For the text-containing cell, return its midpoint in [x, y] coordinate format. 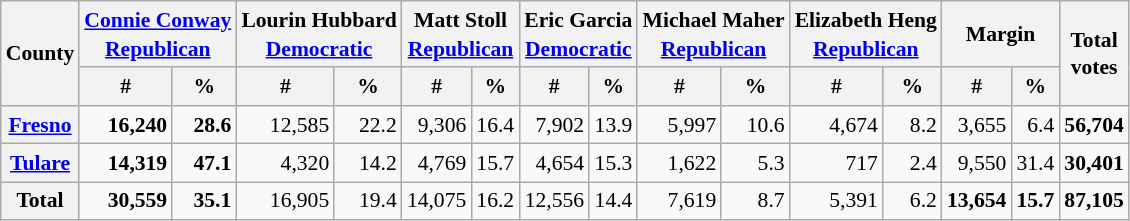
1,622 [679, 163]
Margin [1000, 34]
Totalvotes [1094, 53]
19.4 [368, 201]
16.4 [495, 125]
4,769 [436, 163]
Elizabeth HengRepublican [866, 34]
7,619 [679, 201]
30,559 [126, 201]
14.4 [613, 201]
Tulare [40, 163]
Total [40, 201]
13,654 [976, 201]
Eric GarciaDemocratic [578, 34]
16.2 [495, 201]
31.4 [1035, 163]
9,550 [976, 163]
8.7 [755, 201]
2.4 [912, 163]
4,674 [836, 125]
28.6 [204, 125]
5,391 [836, 201]
5,997 [679, 125]
9,306 [436, 125]
Fresno [40, 125]
County [40, 53]
47.1 [204, 163]
Matt StollRepublican [460, 34]
22.2 [368, 125]
56,704 [1094, 125]
12,556 [554, 201]
8.2 [912, 125]
5.3 [755, 163]
4,320 [285, 163]
14.2 [368, 163]
14,075 [436, 201]
7,902 [554, 125]
717 [836, 163]
15.3 [613, 163]
Connie ConwayRepublican [158, 34]
13.9 [613, 125]
Lourin HubbardDemocratic [318, 34]
14,319 [126, 163]
35.1 [204, 201]
Michael MaherRepublican [713, 34]
30,401 [1094, 163]
16,905 [285, 201]
87,105 [1094, 201]
6.4 [1035, 125]
6.2 [912, 201]
4,654 [554, 163]
10.6 [755, 125]
12,585 [285, 125]
3,655 [976, 125]
16,240 [126, 125]
